Identify which cell holds the provided text, then report its (x, y) central coordinate. 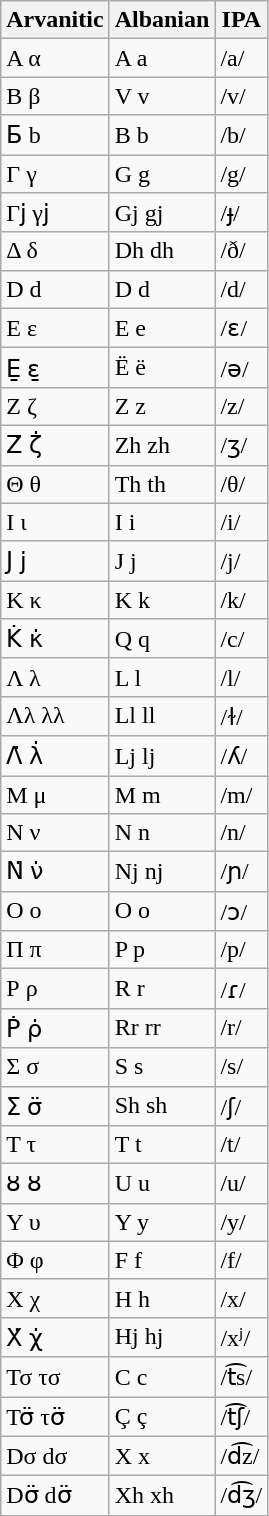
/p/ (242, 950)
Σ̈ σ̈ (55, 1106)
Ζ ζ (55, 406)
/c/ (242, 639)
Μ μ (55, 795)
/n/ (242, 833)
Ç ç (162, 1416)
/j/ (242, 561)
/xʲ/ (242, 1337)
/l/ (242, 677)
Gj gj (162, 213)
/ɔ/ (242, 911)
/ɲ/ (242, 872)
/r/ (242, 1028)
Θ θ (55, 484)
/y/ (242, 1222)
Ν ν (55, 833)
Ι ι (55, 522)
/b/ (242, 135)
/ʃ/ (242, 1106)
V v (162, 96)
Xh xh (162, 1496)
K κ (55, 600)
/ɫ/ (242, 716)
/d͡z/ (242, 1456)
P p (162, 950)
Th th (162, 484)
A a (162, 58)
Sh sh (162, 1106)
/z/ (242, 406)
Γϳ γϳ (55, 213)
L l (162, 677)
Arvanitic (55, 20)
Ζ̇ ζ̇ (55, 445)
/f/ (242, 1260)
/u/ (242, 1184)
/ʒ/ (242, 445)
Lj lj (162, 756)
S s (162, 1067)
Nj nj (162, 872)
Τσ τσ (55, 1377)
E e (162, 328)
/ɛ/ (242, 328)
E ε (55, 328)
R r (162, 989)
IPA (242, 20)
/ɾ/ (242, 989)
/s/ (242, 1067)
Φ φ (55, 1260)
/i/ (242, 522)
Hj hj (162, 1337)
Dσ̈ dσ̈ (55, 1496)
M m (162, 795)
I i (162, 522)
Dσ dσ (55, 1456)
/x/ (242, 1298)
/t͡s/ (242, 1377)
/d/ (242, 289)
/v/ (242, 96)
Rr rr (162, 1028)
Ρ ρ (55, 989)
Π π (55, 950)
K k (162, 600)
Ll ll (162, 716)
Τσ̈ τσ̈ (55, 1416)
K̇ κ̇ (55, 639)
Ϳ ϳ (55, 561)
/m/ (242, 795)
/t͡ʃ/ (242, 1416)
Τ τ (55, 1145)
Α α (55, 58)
Dh dh (162, 251)
X x (162, 1456)
/θ/ (242, 484)
ȣ ȣ (55, 1184)
Zh zh (162, 445)
Q q (162, 639)
G g (162, 173)
Λλ λλ (55, 716)
C c (162, 1377)
/ə/ (242, 368)
/g/ (242, 173)
/d͡ʒ/ (242, 1496)
Z z (162, 406)
Ë ë (162, 368)
H h (162, 1298)
F f (162, 1260)
Χ χ (55, 1298)
/a/ (242, 58)
Ν̇ ν̇ (55, 872)
Ṗ ρ̇ (55, 1028)
Δ δ (55, 251)
/ʎ/ (242, 756)
/ð/ (242, 251)
E̱ ε̱ (55, 368)
Β β (55, 96)
Albanian (162, 20)
B b (162, 135)
Υ υ (55, 1222)
Σ σ (55, 1067)
Λ λ (55, 677)
U u (162, 1184)
Ƃ b (55, 135)
N n (162, 833)
Y y (162, 1222)
/k/ (242, 600)
Χ̇ χ̇ (55, 1337)
/ɟ/ (242, 213)
/t/ (242, 1145)
T t (162, 1145)
Γ γ (55, 173)
Λ̇ λ̇ (55, 756)
J j (162, 561)
